Locate the cell with the specified text and output its (x, y) center coordinate. 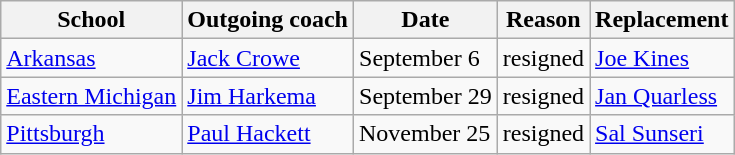
Paul Hackett (268, 134)
November 25 (426, 134)
Jack Crowe (268, 58)
Sal Sunseri (662, 134)
Outgoing coach (268, 20)
Reason (543, 20)
School (92, 20)
Date (426, 20)
Replacement (662, 20)
Pittsburgh (92, 134)
Jim Harkema (268, 96)
Joe Kines (662, 58)
Jan Quarless (662, 96)
September 6 (426, 58)
September 29 (426, 96)
Arkansas (92, 58)
Eastern Michigan (92, 96)
